Provide the (x, y) coordinate of the cell's center where the given text is located.  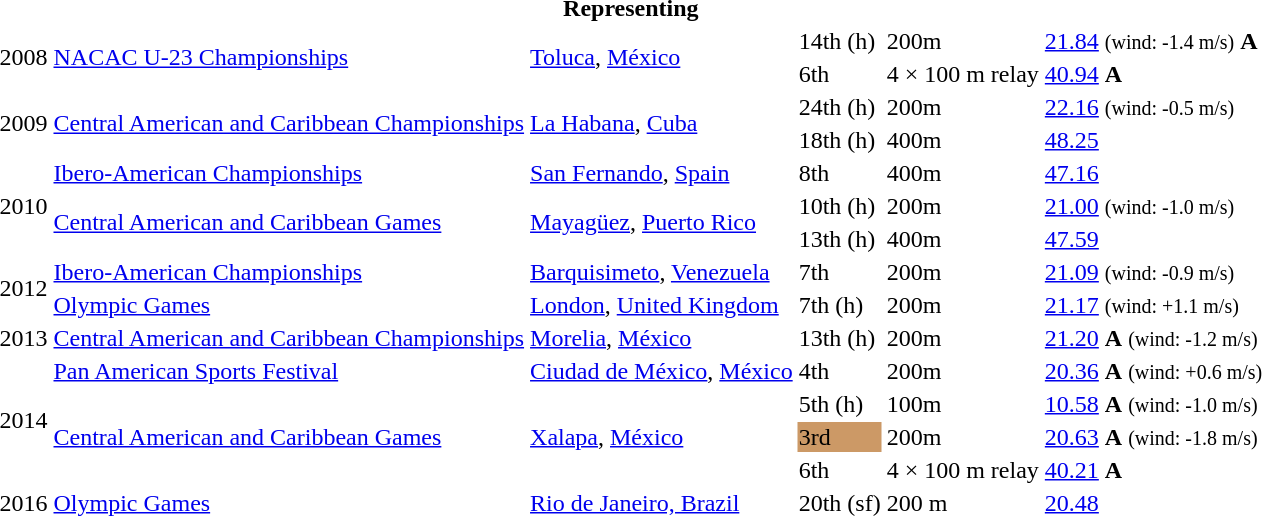
Pan American Sports Festival (289, 371)
3rd (840, 437)
4th (840, 371)
Mayagüez, Puerto Rico (662, 222)
7th (840, 272)
Toluca, México (662, 58)
Xalapa, México (662, 437)
10th (h) (840, 206)
La Habana, Cuba (662, 124)
Ciudad de México, México (662, 371)
100m (962, 404)
Morelia, México (662, 338)
18th (h) (840, 140)
London, United Kingdom (662, 305)
NACAC U-23 Championships (289, 58)
7th (h) (840, 305)
14th (h) (840, 41)
5th (h) (840, 404)
San Fernando, Spain (662, 173)
24th (h) (840, 107)
Olympic Games (289, 305)
8th (840, 173)
Barquisimeto, Venezuela (662, 272)
